For the text-containing cell, return its midpoint in [x, y] coordinate format. 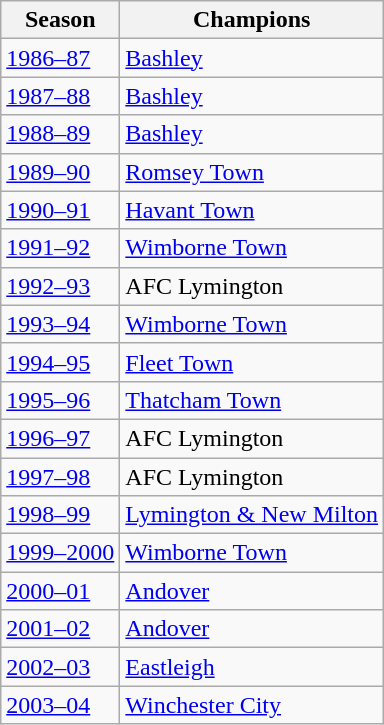
1986–87 [60, 58]
1990–91 [60, 210]
Lymington & New Milton [252, 515]
Winchester City [252, 705]
2000–01 [60, 591]
2001–02 [60, 629]
1997–98 [60, 477]
1991–92 [60, 248]
2003–04 [60, 705]
Havant Town [252, 210]
2002–03 [60, 667]
1992–93 [60, 286]
1999–2000 [60, 553]
Fleet Town [252, 362]
1989–90 [60, 172]
Thatcham Town [252, 400]
1987–88 [60, 96]
1995–96 [60, 400]
Champions [252, 20]
1996–97 [60, 438]
1994–95 [60, 362]
Romsey Town [252, 172]
1998–99 [60, 515]
Season [60, 20]
Eastleigh [252, 667]
1988–89 [60, 134]
1993–94 [60, 324]
